Determine the [X, Y] coordinate at the center of the cell enclosing the given text.  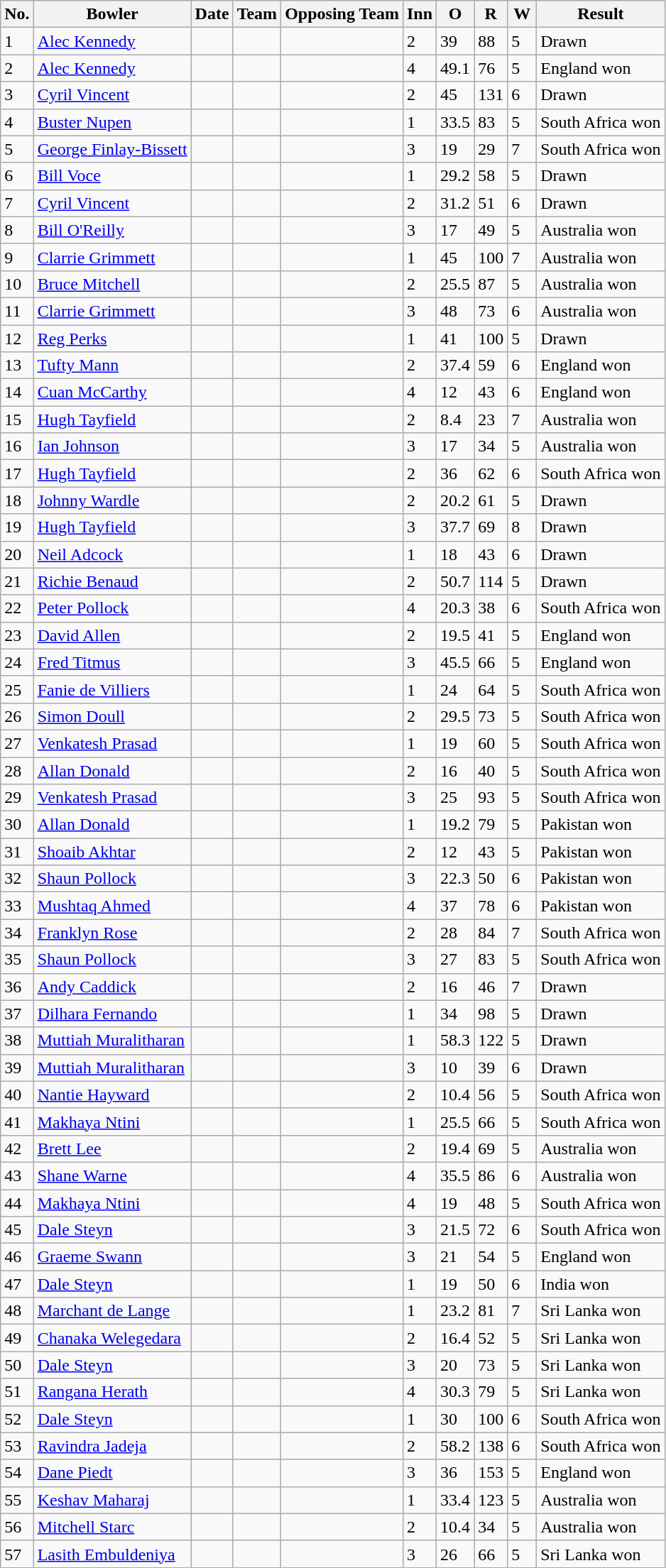
Nantie Hayward [112, 1095]
Reg Perks [112, 339]
13 [17, 366]
Fred Titmus [112, 662]
81 [491, 1311]
David Allen [112, 635]
153 [491, 1473]
21.5 [456, 1230]
Ian Johnson [112, 446]
15 [17, 420]
122 [491, 1041]
50.7 [456, 581]
29.2 [456, 176]
98 [491, 1014]
59 [491, 366]
Dilhara Fernando [112, 1014]
Bill O'Reilly [112, 230]
22.3 [456, 879]
88 [491, 41]
Keshav Maharaj [112, 1500]
58 [491, 176]
Team [257, 14]
W [523, 14]
23.2 [456, 1311]
58.2 [456, 1446]
Bruce Mitchell [112, 284]
45.5 [456, 662]
Mitchell Starc [112, 1527]
Johnny Wardle [112, 500]
35.5 [456, 1175]
Cuan McCarthy [112, 393]
53 [17, 1446]
Ravindra Jadeja [112, 1446]
O [456, 14]
58.3 [456, 1041]
78 [491, 906]
114 [491, 581]
31 [17, 852]
Bill Voce [112, 176]
Bowler [112, 14]
20.3 [456, 608]
19.2 [456, 825]
India won [601, 1284]
Fanie de Villiers [112, 689]
49.1 [456, 68]
61 [491, 500]
62 [491, 473]
47 [17, 1284]
30.3 [456, 1392]
57 [17, 1554]
Richie Benaud [112, 581]
33.5 [456, 122]
Simon Doull [112, 716]
19.5 [456, 635]
138 [491, 1446]
No. [17, 14]
George Finlay-Bissett [112, 149]
60 [491, 743]
33.4 [456, 1500]
Lasith Embuldeniya [112, 1554]
Result [601, 14]
16.4 [456, 1338]
Inn [419, 14]
14 [17, 393]
93 [491, 798]
64 [491, 689]
Neil Adcock [112, 554]
42 [17, 1148]
55 [17, 1500]
Chanaka Welegedara [112, 1338]
84 [491, 933]
Tufty Mann [112, 366]
Peter Pollock [112, 608]
20.2 [456, 500]
Buster Nupen [112, 122]
29.5 [456, 716]
22 [17, 608]
37.7 [456, 527]
Rangana Herath [112, 1392]
72 [491, 1230]
Dane Piedt [112, 1473]
Date [212, 14]
86 [491, 1175]
Mushtaq Ahmed [112, 906]
8.4 [456, 420]
33 [17, 906]
Opposing Team [342, 14]
32 [17, 879]
31.2 [456, 203]
Shane Warne [112, 1175]
87 [491, 284]
35 [17, 960]
Marchant de Lange [112, 1311]
Andy Caddick [112, 987]
19.4 [456, 1148]
44 [17, 1203]
Brett Lee [112, 1148]
11 [17, 311]
123 [491, 1500]
Shoaib Akhtar [112, 852]
37.4 [456, 366]
R [491, 14]
9 [17, 257]
Graeme Swann [112, 1257]
131 [491, 95]
Franklyn Rose [112, 933]
76 [491, 68]
